Return the [X, Y] coordinate for the center point of the cell that contains the specified text.  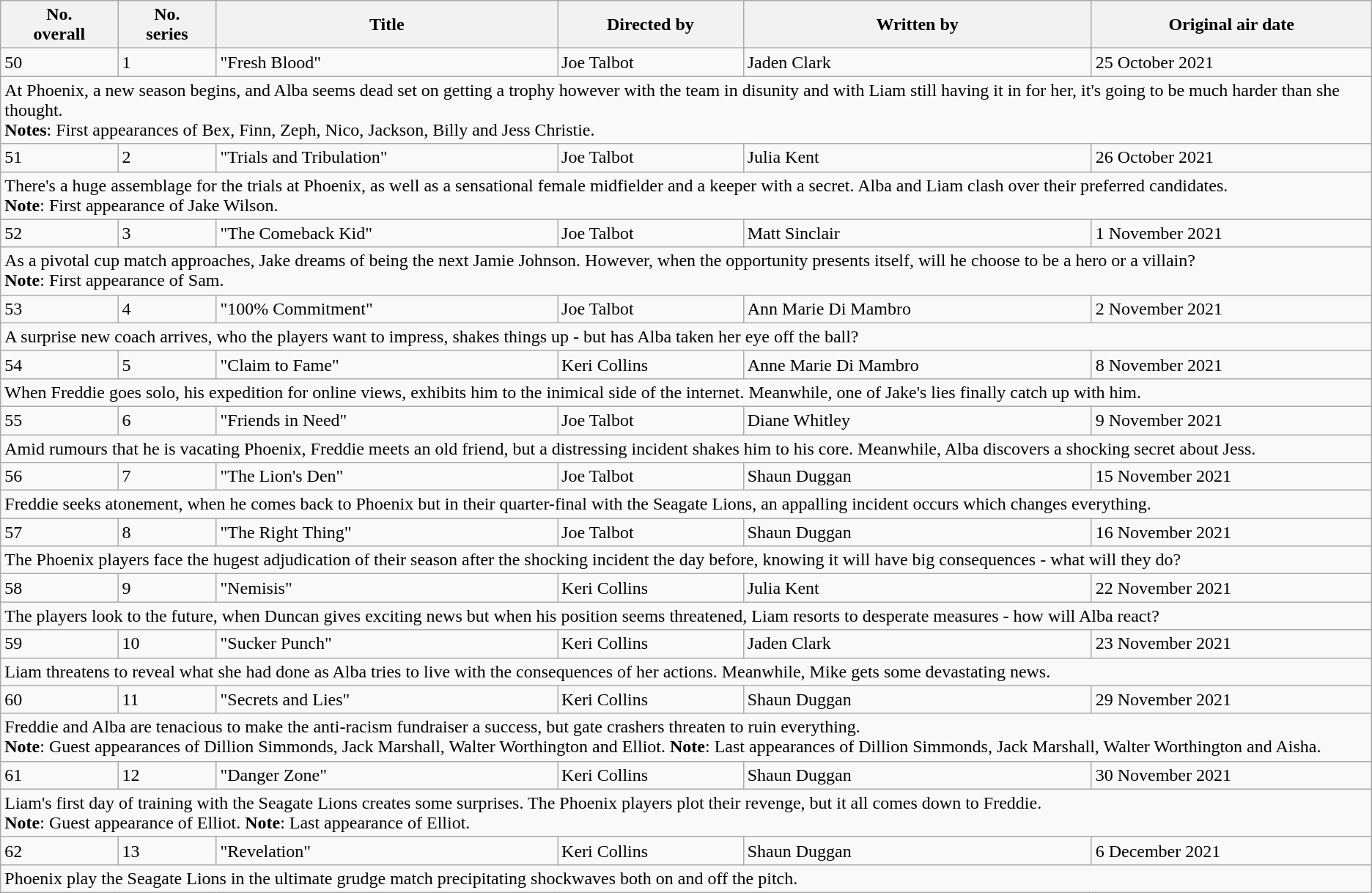
15 November 2021 [1231, 477]
"100% Commitment" [387, 309]
1 November 2021 [1231, 233]
"Trials and Tribulation" [387, 158]
8 [167, 532]
50 [59, 62]
26 October 2021 [1231, 158]
57 [59, 532]
52 [59, 233]
23 November 2021 [1231, 644]
25 October 2021 [1231, 62]
6 December 2021 [1231, 850]
"Sucker Punch" [387, 644]
16 November 2021 [1231, 532]
60 [59, 699]
Directed by [651, 25]
Ann Marie Di Mambro [918, 309]
11 [167, 699]
5 [167, 364]
Diane Whitley [918, 420]
"Revelation" [387, 850]
Anne Marie Di Mambro [918, 364]
7 [167, 477]
Matt Sinclair [918, 233]
62 [59, 850]
"Secrets and Lies" [387, 699]
"Fresh Blood" [387, 62]
54 [59, 364]
Title [387, 25]
"Claim to Fame" [387, 364]
Liam threatens to reveal what she had done as Alba tries to live with the consequences of her actions. Meanwhile, Mike gets some devastating news. [686, 672]
22 November 2021 [1231, 588]
6 [167, 420]
Phoenix play the Seagate Lions in the ultimate grudge match precipitating shockwaves both on and off the pitch. [686, 878]
A surprise new coach arrives, who the players want to impress, shakes things up - but has Alba taken her eye off the ball? [686, 337]
53 [59, 309]
9 [167, 588]
"The Comeback Kid" [387, 233]
8 November 2021 [1231, 364]
12 [167, 775]
No.series [167, 25]
9 November 2021 [1231, 420]
Original air date [1231, 25]
Written by [918, 25]
13 [167, 850]
"The Lion's Den" [387, 477]
"The Right Thing" [387, 532]
56 [59, 477]
2 [167, 158]
30 November 2021 [1231, 775]
"Nemisis" [387, 588]
4 [167, 309]
10 [167, 644]
3 [167, 233]
51 [59, 158]
61 [59, 775]
No.overall [59, 25]
55 [59, 420]
58 [59, 588]
2 November 2021 [1231, 309]
"Friends in Need" [387, 420]
1 [167, 62]
29 November 2021 [1231, 699]
59 [59, 644]
"Danger Zone" [387, 775]
